Provide the [X, Y] coordinate of the cell's center where the given text is located.  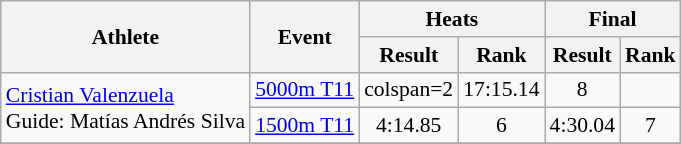
4:14.85 [408, 126]
Event [304, 36]
6 [501, 126]
1500m T11 [304, 126]
Final [613, 19]
7 [650, 126]
Athlete [126, 36]
Heats [452, 19]
8 [582, 90]
5000m T11 [304, 90]
Cristian ValenzuelaGuide: Matías Andrés Silva [126, 108]
4:30.04 [582, 126]
colspan=2 [408, 90]
17:15.14 [501, 90]
